Capture the cell that displays the provided text and extract its (x, y) central coordinate. 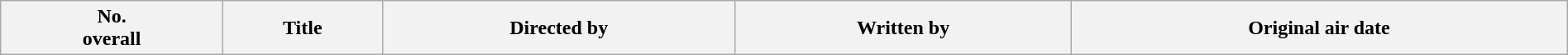
No.overall (112, 28)
Original air date (1320, 28)
Written by (903, 28)
Title (303, 28)
Directed by (559, 28)
